Output the (X, Y) coordinate of the center of the cell containing the given text.  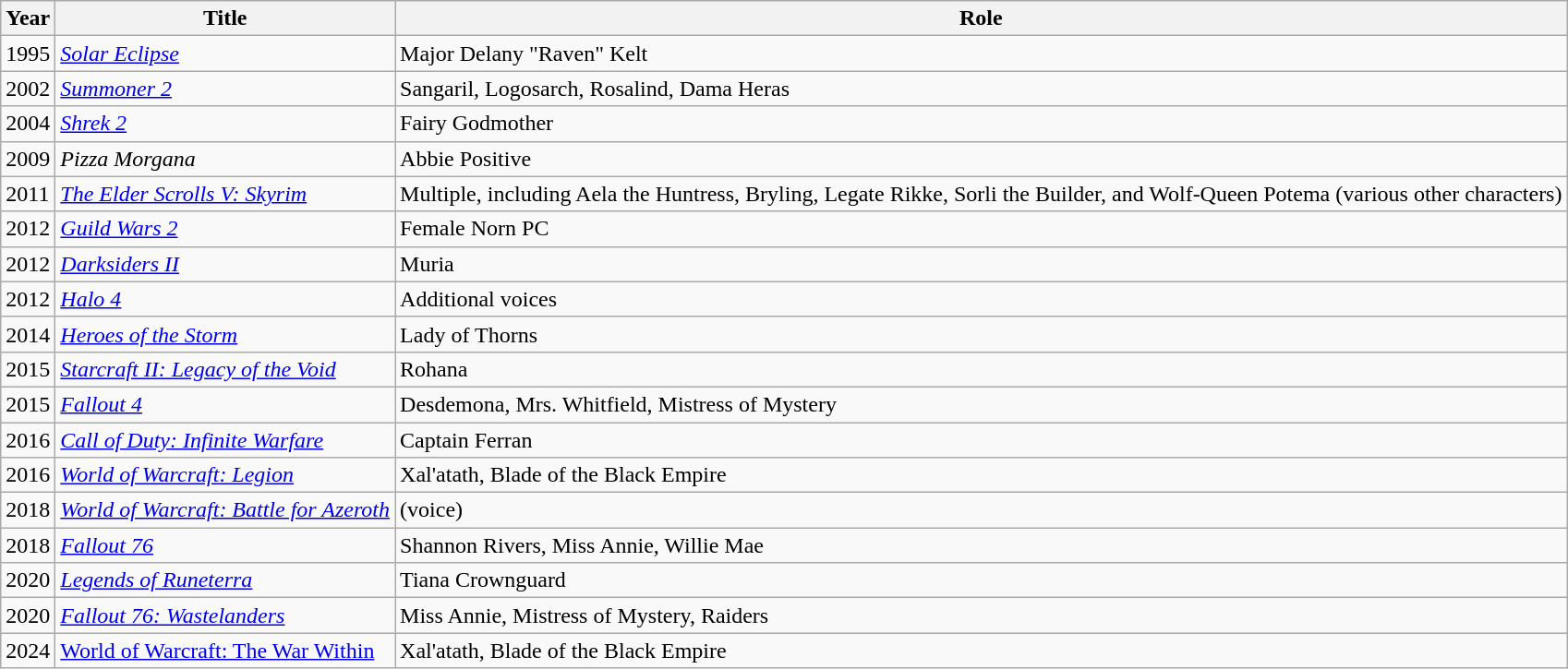
2011 (28, 194)
Fallout 4 (225, 404)
Shannon Rivers, Miss Annie, Willie Mae (981, 545)
1995 (28, 54)
The Elder Scrolls V: Skyrim (225, 194)
Heroes of the Storm (225, 334)
Fallout 76 (225, 545)
Halo 4 (225, 299)
World of Warcraft: Legion (225, 475)
Major Delany "Raven" Kelt (981, 54)
Shrek 2 (225, 124)
Miss Annie, Mistress of Mystery, Raiders (981, 615)
Role (981, 18)
World of Warcraft: Battle for Azeroth (225, 510)
Summoner 2 (225, 89)
2009 (28, 159)
Abbie Positive (981, 159)
Rohana (981, 369)
2004 (28, 124)
Fairy Godmother (981, 124)
Lady of Thorns (981, 334)
Captain Ferran (981, 440)
Guild Wars 2 (225, 229)
Title (225, 18)
World of Warcraft: The War Within (225, 651)
Darksiders II (225, 264)
Desdemona, Mrs. Whitfield, Mistress of Mystery (981, 404)
Solar Eclipse (225, 54)
Starcraft II: Legacy of the Void (225, 369)
Year (28, 18)
2002 (28, 89)
Additional voices (981, 299)
Sangaril, Logosarch, Rosalind, Dama Heras (981, 89)
Tiana Crownguard (981, 580)
(voice) (981, 510)
Muria (981, 264)
Pizza Morgana (225, 159)
Legends of Runeterra (225, 580)
2014 (28, 334)
Female Norn PC (981, 229)
Fallout 76: Wastelanders (225, 615)
Call of Duty: Infinite Warfare (225, 440)
2024 (28, 651)
Multiple, including Aela the Huntress, Bryling, Legate Rikke, Sorli the Builder, and Wolf-Queen Potema (various other characters) (981, 194)
